Extract the (X, Y) coordinate from the center of the cell holding the provided text.  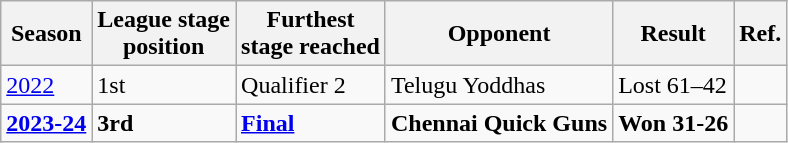
Result (674, 34)
Lost 61–42 (674, 85)
2023-24 (46, 123)
Ref. (760, 34)
3rd (164, 123)
Final (311, 123)
Chennai Quick Guns (498, 123)
2022 (46, 85)
1st (164, 85)
Season (46, 34)
Qualifier 2 (311, 85)
Furtheststage reached (311, 34)
Telugu Yoddhas (498, 85)
Won 31-26 (674, 123)
League stageposition (164, 34)
Opponent (498, 34)
